Identify which cell holds the provided text, then report its (x, y) central coordinate. 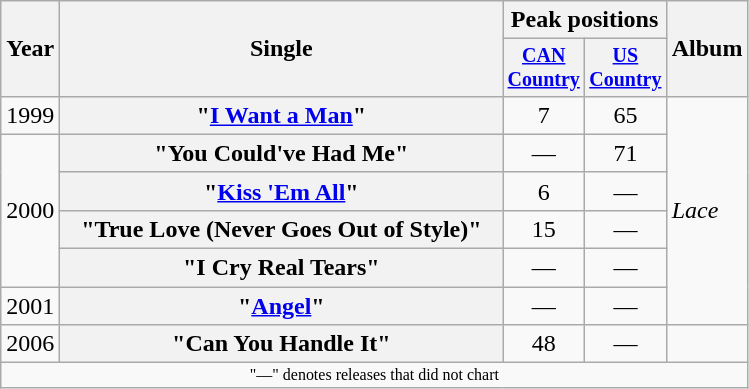
2006 (30, 344)
Single (282, 49)
1999 (30, 115)
CAN Country (544, 68)
Peak positions (584, 20)
Year (30, 49)
"Kiss 'Em All" (282, 191)
"You Could've Had Me" (282, 153)
Album (707, 49)
"I Cry Real Tears" (282, 268)
6 (544, 191)
"True Love (Never Goes Out of Style)" (282, 229)
"I Want a Man" (282, 115)
65 (626, 115)
7 (544, 115)
"Angel" (282, 306)
"—" denotes releases that did not chart (374, 375)
15 (544, 229)
"Can You Handle It" (282, 344)
48 (544, 344)
2001 (30, 306)
2000 (30, 210)
71 (626, 153)
US Country (626, 68)
Lace (707, 210)
